Capture the cell that displays the provided text and extract its [X, Y] central coordinate. 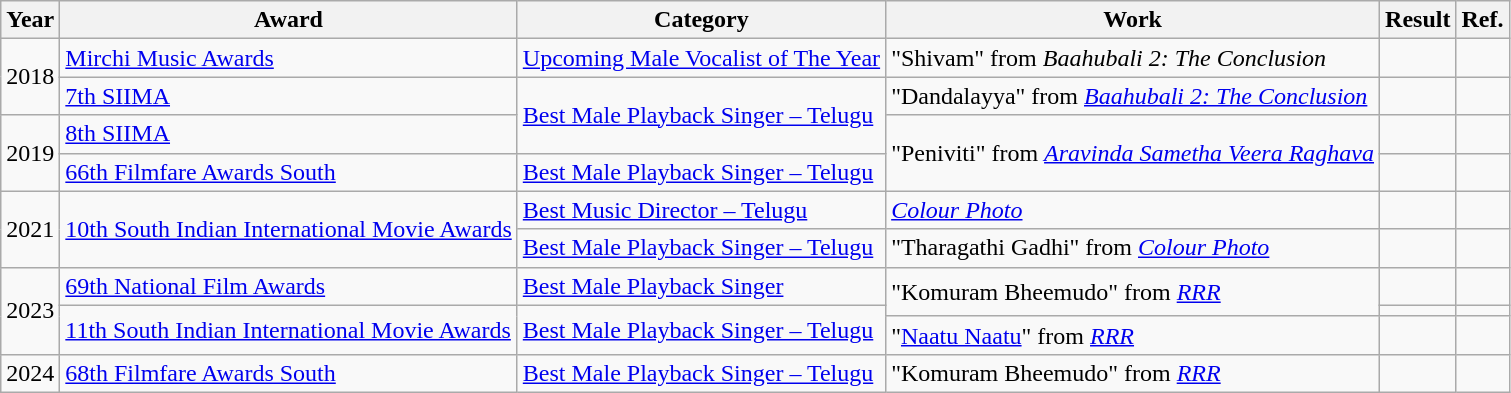
2019 [30, 153]
2023 [30, 310]
Mirchi Music Awards [288, 58]
"Naatu Naatu" from RRR [1133, 335]
"Tharagathi Gadhi" from Colour Photo [1133, 248]
"Shivam" from Baahubali 2: The Conclusion [1133, 58]
69th National Film Awards [288, 286]
"Dandalayya" from Baahubali 2: The Conclusion [1133, 96]
Category [701, 20]
2021 [30, 229]
Ref. [1482, 20]
Colour Photo [1133, 210]
10th South Indian International Movie Awards [288, 229]
Result [1418, 20]
68th Filmfare Awards South [288, 373]
8th SIIMA [288, 134]
Best Music Director – Telugu [701, 210]
7th SIIMA [288, 96]
66th Filmfare Awards South [288, 172]
"Peniviti" from Aravinda Sametha Veera Raghava [1133, 153]
Award [288, 20]
Best Male Playback Singer [701, 286]
Work [1133, 20]
Upcoming Male Vocalist of The Year [701, 58]
Year [30, 20]
2018 [30, 77]
11th South Indian International Movie Awards [288, 330]
2024 [30, 373]
